Return (X, Y) of the center of cell containing provided text 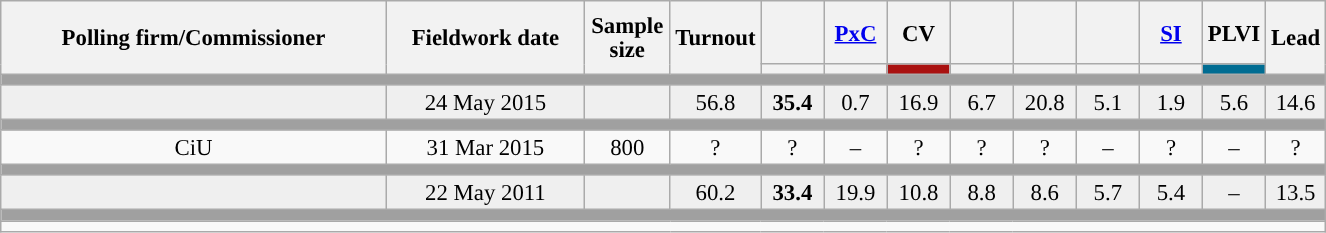
60.2 (716, 194)
0.7 (856, 102)
CiU (194, 148)
8.8 (982, 194)
19.9 (856, 194)
SI (1170, 32)
Fieldwork date (485, 38)
24 May 2015 (485, 102)
8.6 (1044, 194)
PLVI (1234, 32)
5.7 (1108, 194)
31 Mar 2015 (485, 148)
16.9 (918, 102)
14.6 (1296, 102)
5.1 (1108, 102)
13.5 (1296, 194)
800 (627, 148)
33.4 (792, 194)
5.4 (1170, 194)
35.4 (792, 102)
Polling firm/Commissioner (194, 38)
1.9 (1170, 102)
5.6 (1234, 102)
PxC (856, 32)
6.7 (982, 102)
10.8 (918, 194)
22 May 2011 (485, 194)
56.8 (716, 102)
Turnout (716, 38)
Lead (1296, 38)
20.8 (1044, 102)
CV (918, 32)
Sample size (627, 38)
